From the cell containing the given text, extract its center point as (x, y) coordinate. 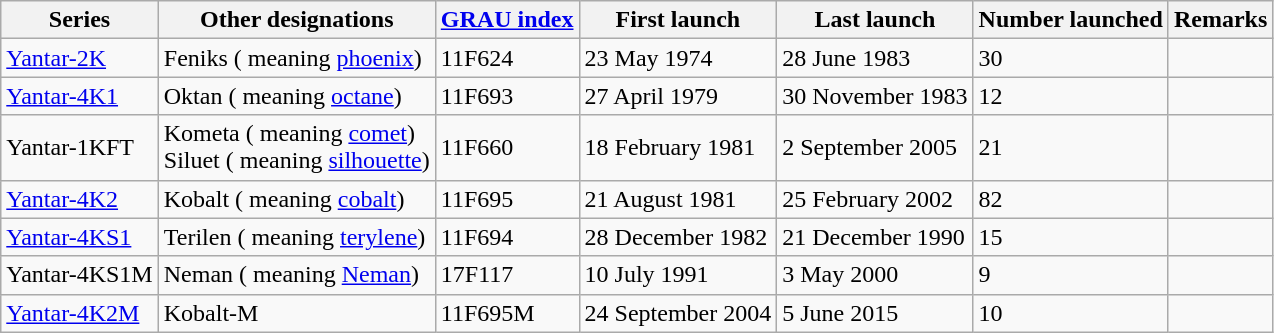
Yantar-4K2M (80, 313)
21 August 1981 (678, 199)
3 May 2000 (875, 275)
17F117 (507, 275)
Kometa ( meaning comet) Siluet ( meaning silhouette) (296, 148)
Yantar-1KFT (80, 148)
11F695 (507, 199)
GRAU index (507, 20)
5 June 2015 (875, 313)
Kobalt ( meaning cobalt) (296, 199)
82 (1070, 199)
Number launched (1070, 20)
9 (1070, 275)
First launch (678, 20)
Yantar-2K (80, 58)
25 February 2002 (875, 199)
23 May 1974 (678, 58)
27 April 1979 (678, 96)
12 (1070, 96)
28 December 1982 (678, 237)
Series (80, 20)
Terilen ( meaning terylene) (296, 237)
Kobalt-M (296, 313)
30 (1070, 58)
21 December 1990 (875, 237)
Remarks (1220, 20)
Last launch (875, 20)
11F624 (507, 58)
2 September 2005 (875, 148)
11F660 (507, 148)
30 November 1983 (875, 96)
10 (1070, 313)
Yantar-4K2 (80, 199)
21 (1070, 148)
24 September 2004 (678, 313)
15 (1070, 237)
Feniks ( meaning phoenix) (296, 58)
11F694 (507, 237)
18 February 1981 (678, 148)
Yantar-4KS1 (80, 237)
11F693 (507, 96)
Neman ( meaning Neman) (296, 275)
11F695M (507, 313)
28 June 1983 (875, 58)
10 July 1991 (678, 275)
Yantar-4KS1M (80, 275)
Other designations (296, 20)
Oktan ( meaning octane) (296, 96)
Yantar-4K1 (80, 96)
